From the cell containing the given text, extract its center point as (x, y) coordinate. 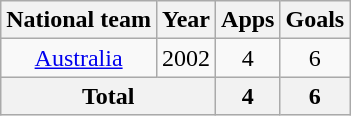
Australia (79, 58)
National team (79, 20)
Year (186, 20)
Apps (248, 20)
2002 (186, 58)
Goals (315, 20)
Total (108, 96)
